Locate the cell with the specified text and output its (X, Y) center coordinate. 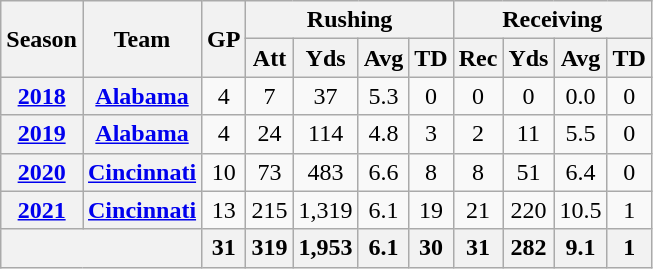
4.8 (384, 134)
73 (270, 172)
2021 (42, 210)
Receiving (552, 20)
10 (224, 172)
37 (326, 96)
6.4 (580, 172)
2 (478, 134)
Att (270, 58)
GP (224, 39)
24 (270, 134)
1,953 (326, 248)
Season (42, 39)
Rec (478, 58)
13 (224, 210)
11 (528, 134)
282 (528, 248)
7 (270, 96)
220 (528, 210)
319 (270, 248)
21 (478, 210)
Rushing (350, 20)
19 (431, 210)
114 (326, 134)
5.3 (384, 96)
10.5 (580, 210)
2018 (42, 96)
2019 (42, 134)
483 (326, 172)
0.0 (580, 96)
215 (270, 210)
5.5 (580, 134)
2020 (42, 172)
9.1 (580, 248)
1,319 (326, 210)
51 (528, 172)
6.6 (384, 172)
30 (431, 248)
Team (142, 39)
3 (431, 134)
